Find where the given text appears and provide that cell's center as [x, y] coordinate. 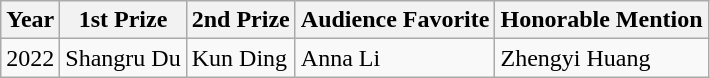
Year [30, 20]
Anna Li [395, 58]
Kun Ding [240, 58]
Zhengyi Huang [602, 58]
2nd Prize [240, 20]
2022 [30, 58]
Shangru Du [123, 58]
1st Prize [123, 20]
Audience Favorite [395, 20]
Honorable Mention [602, 20]
